Return the [x, y] coordinate for the center point of the cell that contains the specified text.  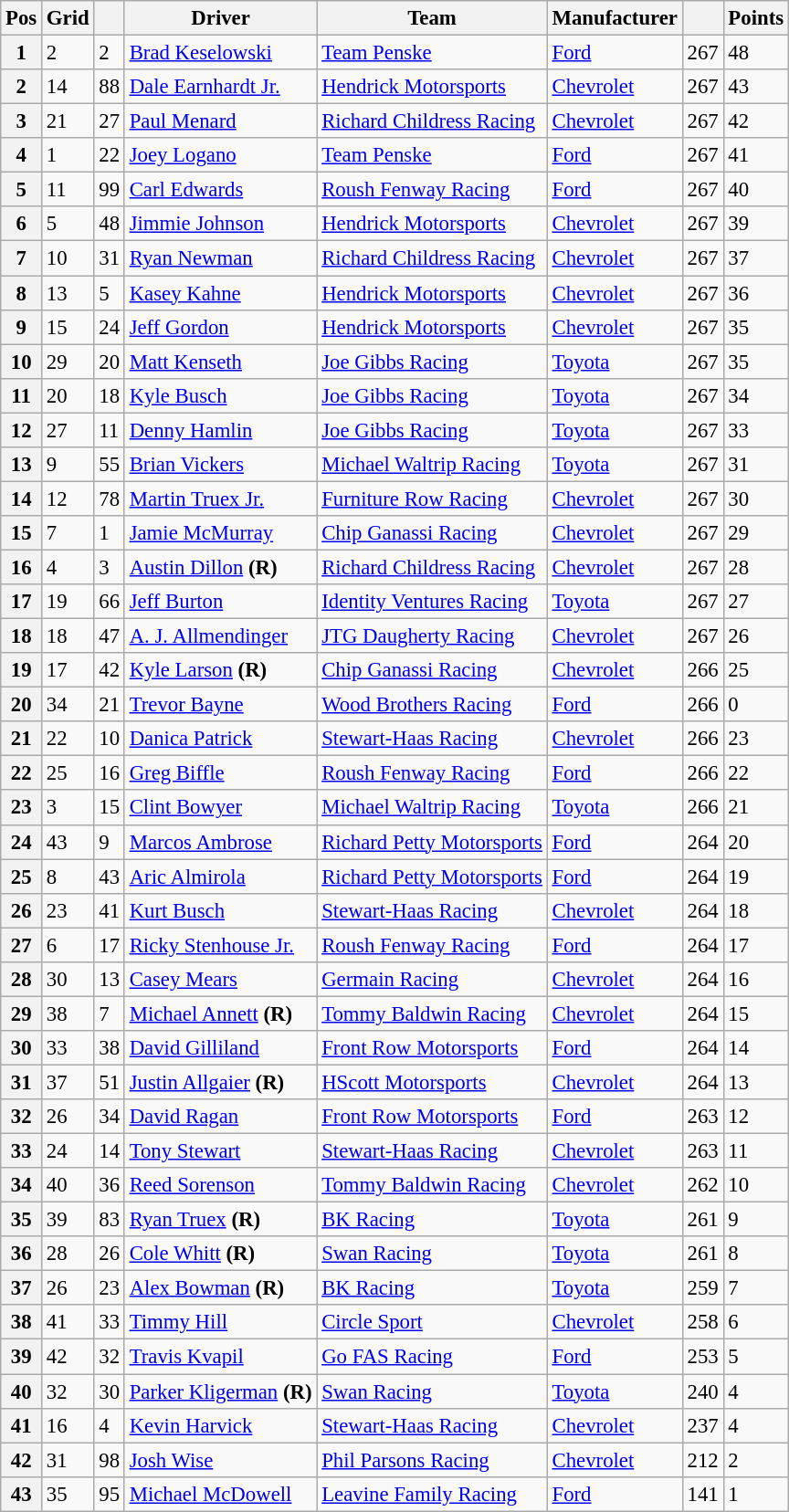
Identity Ventures Racing [432, 602]
95 [110, 1494]
David Gilliland [221, 1048]
Dale Earnhardt Jr. [221, 87]
88 [110, 87]
Marcos Ambrose [221, 842]
Danica Patrick [221, 739]
Points [756, 18]
262 [703, 1185]
55 [110, 465]
240 [703, 1391]
66 [110, 602]
Tony Stewart [221, 1151]
Reed Sorenson [221, 1185]
Jeff Burton [221, 602]
0 [756, 705]
Matt Kenseth [221, 362]
Pos [22, 18]
Josh Wise [221, 1460]
Kasey Kahne [221, 293]
212 [703, 1460]
99 [110, 190]
258 [703, 1323]
JTG Daugherty Racing [432, 636]
Kyle Busch [221, 395]
98 [110, 1460]
Furniture Row Racing [432, 499]
Timmy Hill [221, 1323]
Kyle Larson (R) [221, 670]
Phil Parsons Racing [432, 1460]
Germain Racing [432, 980]
Clint Bowyer [221, 808]
Travis Kvapil [221, 1357]
Leavine Family Racing [432, 1494]
Manufacturer [615, 18]
Kevin Harvick [221, 1425]
Ricky Stenhouse Jr. [221, 945]
253 [703, 1357]
Cole Whitt (R) [221, 1254]
Wood Brothers Racing [432, 705]
Paul Menard [221, 121]
259 [703, 1288]
HScott Motorsports [432, 1082]
Aric Almirola [221, 877]
Ryan Newman [221, 258]
Brian Vickers [221, 465]
Go FAS Racing [432, 1357]
Team [432, 18]
83 [110, 1220]
Parker Kligerman (R) [221, 1391]
Jimmie Johnson [221, 224]
A. J. Allmendinger [221, 636]
Austin Dillon (R) [221, 567]
Brad Keselowski [221, 53]
Casey Mears [221, 980]
Michael McDowell [221, 1494]
Justin Allgaier (R) [221, 1082]
Denny Hamlin [221, 430]
Circle Sport [432, 1323]
David Ragan [221, 1117]
Alex Bowman (R) [221, 1288]
78 [110, 499]
Carl Edwards [221, 190]
Joey Logano [221, 155]
51 [110, 1082]
Grid [68, 18]
Jeff Gordon [221, 327]
Martin Truex Jr. [221, 499]
141 [703, 1494]
Ryan Truex (R) [221, 1220]
47 [110, 636]
Trevor Bayne [221, 705]
Kurt Busch [221, 910]
Driver [221, 18]
Jamie McMurray [221, 533]
237 [703, 1425]
Michael Annett (R) [221, 1013]
Greg Biffle [221, 773]
